Search for the cell housing the specified text and yield its [x, y] center coordinate. 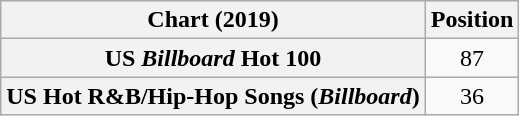
US Hot R&B/Hip-Hop Songs (Billboard) [213, 96]
87 [472, 58]
US Billboard Hot 100 [213, 58]
36 [472, 96]
Chart (2019) [213, 20]
Position [472, 20]
